Capture the cell that displays the provided text and extract its [x, y] central coordinate. 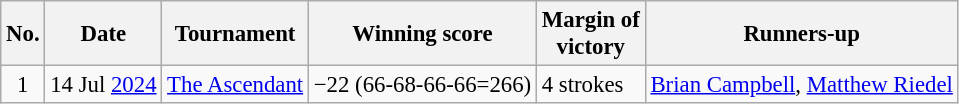
Date [104, 34]
Tournament [236, 34]
The Ascendant [236, 85]
Runners-up [802, 34]
−22 (66-68-66-66=266) [422, 85]
1 [23, 85]
Winning score [422, 34]
14 Jul 2024 [104, 85]
4 strokes [590, 85]
No. [23, 34]
Brian Campbell, Matthew Riedel [802, 85]
Margin ofvictory [590, 34]
